For the text-containing cell, return its midpoint in [X, Y] coordinate format. 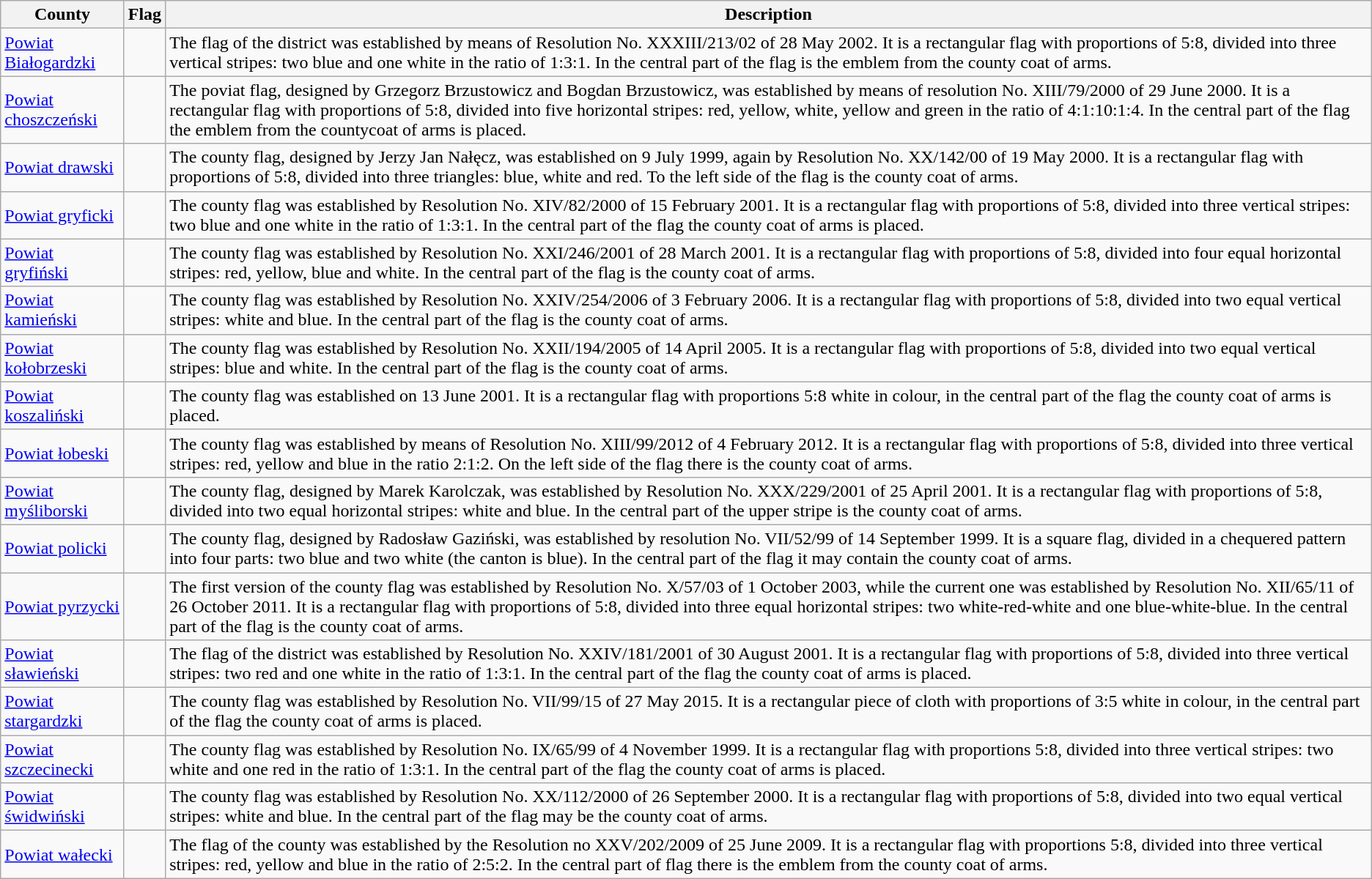
Powiat myśliborski [62, 501]
Powiat świdwiński [62, 807]
Powiat stargardzki [62, 712]
Powiat drawski [62, 167]
Flag [144, 15]
Powiat koszaliński [62, 406]
Powiat pyrzycki [62, 607]
Powiat Białogardzki [62, 53]
Powiat sławieński [62, 664]
Powiat choszczeński [62, 110]
Powiat gryfiński [62, 262]
Powiat policki [62, 548]
Powiat kołobrzeski [62, 357]
Powiat gryficki [62, 215]
Powiat łobeski [62, 453]
Powiat kamieński [62, 311]
Powiat szczecinecki [62, 759]
Powiat wałecki [62, 854]
Description [769, 15]
County [62, 15]
